Output the [x, y] coordinate of the center of the cell containing the given text.  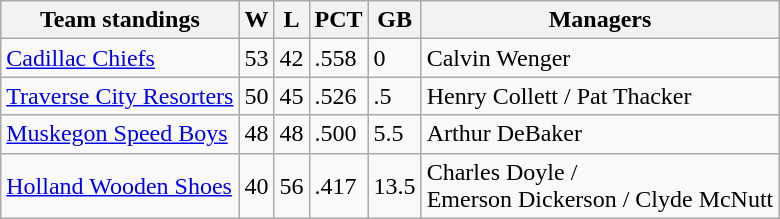
45 [292, 96]
.558 [338, 58]
Charles Doyle / Emerson Dickerson / Clyde McNutt [600, 186]
Cadillac Chiefs [120, 58]
L [292, 20]
GB [394, 20]
40 [256, 186]
Managers [600, 20]
W [256, 20]
13.5 [394, 186]
53 [256, 58]
50 [256, 96]
Traverse City Resorters [120, 96]
Calvin Wenger [600, 58]
.417 [338, 186]
.526 [338, 96]
5.5 [394, 134]
Muskegon Speed Boys [120, 134]
PCT [338, 20]
42 [292, 58]
Team standings [120, 20]
.5 [394, 96]
Holland Wooden Shoes [120, 186]
56 [292, 186]
Arthur DeBaker [600, 134]
Henry Collett / Pat Thacker [600, 96]
.500 [338, 134]
0 [394, 58]
